Search for the cell housing the specified text and yield its (X, Y) center coordinate. 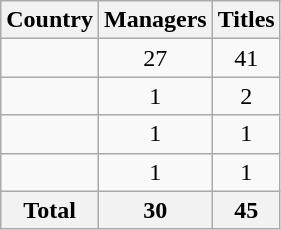
30 (155, 210)
Country (50, 20)
Titles (246, 20)
Managers (155, 20)
27 (155, 58)
Total (50, 210)
41 (246, 58)
45 (246, 210)
2 (246, 96)
